Return [X, Y] of the center of cell containing provided text 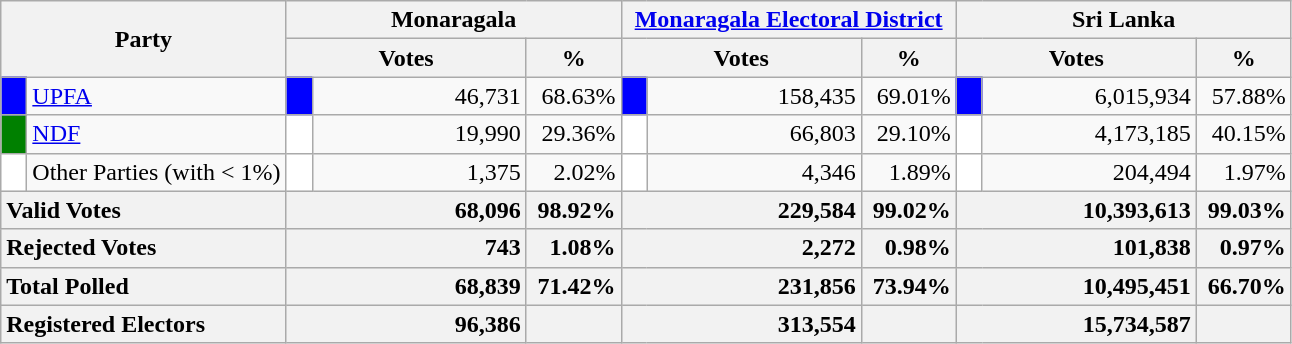
66.70% [1244, 286]
98.92% [574, 210]
1.08% [574, 248]
313,554 [741, 324]
68.63% [574, 96]
69.01% [908, 96]
Rejected Votes [144, 248]
743 [406, 248]
68,839 [406, 286]
57.88% [1244, 96]
Party [144, 39]
Other Parties (with < 1%) [156, 172]
158,435 [754, 96]
0.98% [908, 248]
66,803 [754, 134]
29.36% [574, 134]
Sri Lanka [1124, 20]
1.89% [908, 172]
Monaragala [454, 20]
68,096 [406, 210]
4,173,185 [1089, 134]
NDF [156, 134]
46,731 [419, 96]
Registered Electors [144, 324]
10,495,451 [1076, 286]
2.02% [574, 172]
1,375 [419, 172]
19,990 [419, 134]
Valid Votes [144, 210]
73.94% [908, 286]
UPFA [156, 96]
101,838 [1076, 248]
10,393,613 [1076, 210]
229,584 [741, 210]
Monaragala Electoral District [788, 20]
Total Polled [144, 286]
2,272 [741, 248]
40.15% [1244, 134]
15,734,587 [1076, 324]
231,856 [741, 286]
6,015,934 [1089, 96]
29.10% [908, 134]
1.97% [1244, 172]
0.97% [1244, 248]
4,346 [754, 172]
99.03% [1244, 210]
96,386 [406, 324]
204,494 [1089, 172]
71.42% [574, 286]
99.02% [908, 210]
